Find where the given text appears and provide that cell's center as (x, y) coordinate. 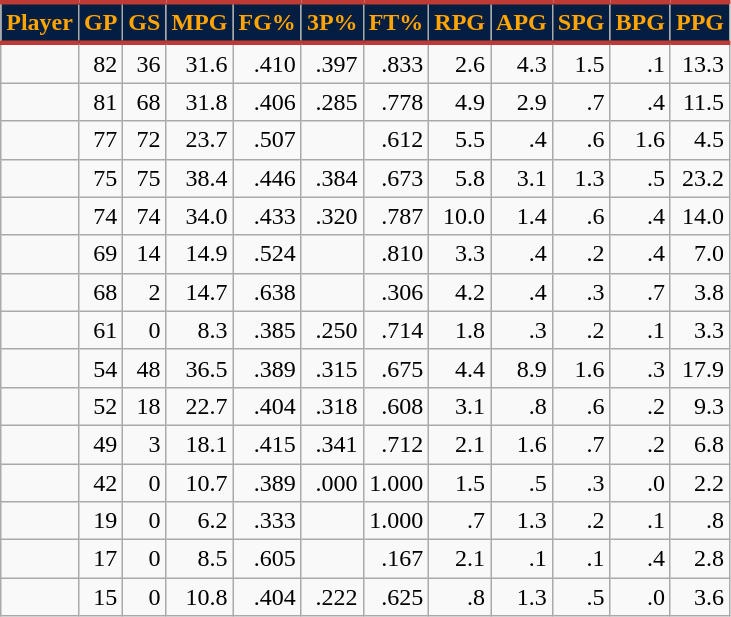
.397 (332, 63)
.507 (267, 140)
11.5 (700, 102)
34.0 (200, 216)
36 (144, 63)
.673 (396, 178)
1.8 (460, 330)
61 (100, 330)
RPG (460, 22)
APG (522, 22)
4.9 (460, 102)
.320 (332, 216)
Player (40, 22)
5.5 (460, 140)
14.0 (700, 216)
MPG (200, 22)
42 (100, 483)
.306 (396, 292)
.714 (396, 330)
4.5 (700, 140)
36.5 (200, 368)
.406 (267, 102)
FG% (267, 22)
10.8 (200, 597)
82 (100, 63)
.625 (396, 597)
49 (100, 444)
31.8 (200, 102)
.675 (396, 368)
4.3 (522, 63)
14 (144, 254)
.787 (396, 216)
BPG (640, 22)
6.2 (200, 521)
.638 (267, 292)
81 (100, 102)
FT% (396, 22)
.384 (332, 178)
72 (144, 140)
31.6 (200, 63)
2.9 (522, 102)
.778 (396, 102)
.612 (396, 140)
54 (100, 368)
14.9 (200, 254)
.250 (332, 330)
13.3 (700, 63)
.167 (396, 559)
3.8 (700, 292)
18.1 (200, 444)
.285 (332, 102)
10.0 (460, 216)
GP (100, 22)
.222 (332, 597)
.410 (267, 63)
2.6 (460, 63)
38.4 (200, 178)
.385 (267, 330)
.341 (332, 444)
52 (100, 406)
14.7 (200, 292)
3.6 (700, 597)
6.8 (700, 444)
10.7 (200, 483)
23.7 (200, 140)
77 (100, 140)
17.9 (700, 368)
3P% (332, 22)
SPG (581, 22)
4.4 (460, 368)
2.2 (700, 483)
.446 (267, 178)
2.8 (700, 559)
19 (100, 521)
.810 (396, 254)
.333 (267, 521)
22.7 (200, 406)
5.8 (460, 178)
23.2 (700, 178)
.415 (267, 444)
2 (144, 292)
GS (144, 22)
3 (144, 444)
PPG (700, 22)
18 (144, 406)
1.4 (522, 216)
8.3 (200, 330)
8.5 (200, 559)
9.3 (700, 406)
69 (100, 254)
48 (144, 368)
.000 (332, 483)
.433 (267, 216)
.315 (332, 368)
15 (100, 597)
8.9 (522, 368)
7.0 (700, 254)
.524 (267, 254)
17 (100, 559)
.605 (267, 559)
4.2 (460, 292)
.608 (396, 406)
.833 (396, 63)
.318 (332, 406)
.712 (396, 444)
